Detect which cell encompasses the target text, then output its [X, Y] center coordinate. 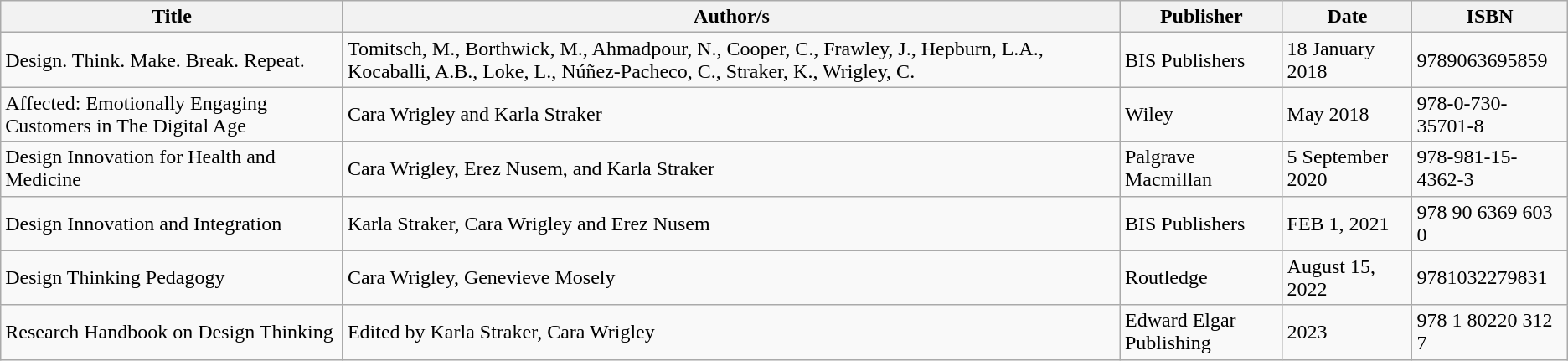
Wiley [1201, 114]
Edward Elgar Publishing [1201, 332]
ISBN [1489, 17]
978-0-730-35701-8 [1489, 114]
Design Innovation for Health and Medicine [173, 169]
Design. Think. Make. Break. Repeat. [173, 60]
Date [1347, 17]
Karla Straker, Cara Wrigley and Erez Nusem [731, 223]
Publisher [1201, 17]
9789063695859 [1489, 60]
Routledge [1201, 278]
Palgrave Macmillan [1201, 169]
2023 [1347, 332]
Design Thinking Pedagogy [173, 278]
FEB 1, 2021 [1347, 223]
18 January 2018 [1347, 60]
August 15, 2022 [1347, 278]
Edited by Karla Straker, Cara Wrigley [731, 332]
978 1 80220 312 7 [1489, 332]
Research Handbook on Design Thinking [173, 332]
Cara Wrigley, Genevieve Mosely [731, 278]
May 2018 [1347, 114]
Affected: Emotionally Engaging Customers in The Digital Age [173, 114]
978 90 6369 603 0 [1489, 223]
Cara Wrigley, Erez Nusem, and Karla Straker [731, 169]
Title [173, 17]
Author/s [731, 17]
5 September 2020 [1347, 169]
Cara Wrigley and Karla Straker [731, 114]
Design Innovation and Integration [173, 223]
978-981-15-4362-3 [1489, 169]
9781032279831 [1489, 278]
